Search for the cell housing the specified text and yield its (X, Y) center coordinate. 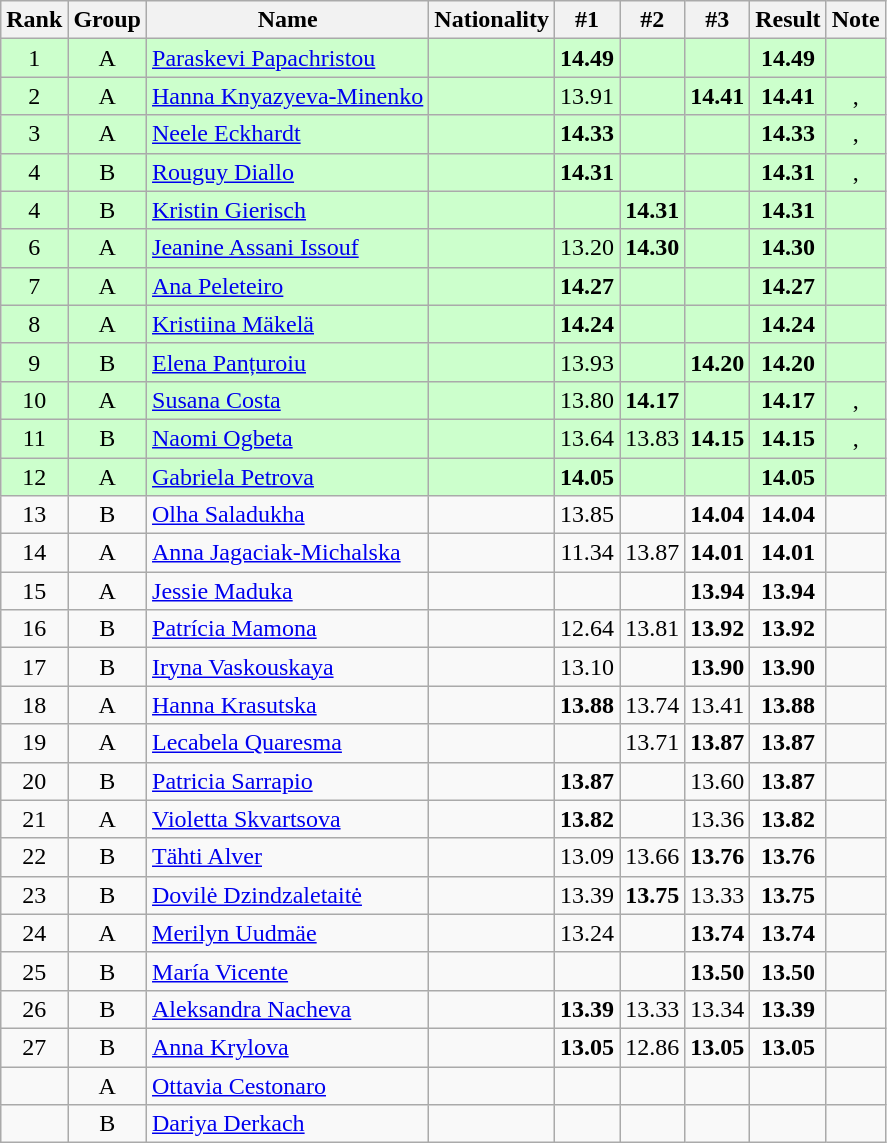
Result (788, 20)
13.81 (652, 629)
Merilyn Uudmäe (288, 933)
Gabriela Petrova (288, 477)
16 (34, 629)
27 (34, 1047)
#1 (588, 20)
Name (288, 20)
Hanna Krasutska (288, 705)
Jeanine Assani Issouf (288, 248)
13.83 (652, 438)
11 (34, 438)
Group (108, 20)
21 (34, 819)
13.80 (588, 400)
13.93 (588, 362)
Iryna Vaskouskaya (288, 667)
13.34 (718, 1009)
Ottavia Cestonaro (288, 1085)
#2 (652, 20)
Nationality (492, 20)
Violetta Skvartsova (288, 819)
11.34 (588, 553)
Rank (34, 20)
13.60 (718, 781)
13.10 (588, 667)
24 (34, 933)
Hanna Knyazyeva-Minenko (288, 96)
25 (34, 971)
Jessie Maduka (288, 591)
Ana Peleteiro (288, 286)
#3 (718, 20)
Dariya Derkach (288, 1124)
2 (34, 96)
Tähti Alver (288, 857)
18 (34, 705)
23 (34, 895)
Anna Krylova (288, 1047)
Anna Jagaciak-Michalska (288, 553)
Patrícia Mamona (288, 629)
13.85 (588, 515)
9 (34, 362)
Aleksandra Nacheva (288, 1009)
13.09 (588, 857)
Paraskevi Papachristou (288, 58)
13.24 (588, 933)
María Vicente (288, 971)
12 (34, 477)
Olha Saladukha (288, 515)
Note (856, 20)
13 (34, 515)
12.86 (652, 1047)
8 (34, 324)
Patricia Sarrapio (288, 781)
1 (34, 58)
13.71 (652, 743)
13.66 (652, 857)
19 (34, 743)
Kristin Gierisch (288, 210)
13.36 (718, 819)
13.20 (588, 248)
20 (34, 781)
13.41 (718, 705)
Kristiina Mäkelä (288, 324)
13.91 (588, 96)
26 (34, 1009)
17 (34, 667)
7 (34, 286)
12.64 (588, 629)
Elena Panțuroiu (288, 362)
3 (34, 134)
Naomi Ogbeta (288, 438)
22 (34, 857)
Lecabela Quaresma (288, 743)
Susana Costa (288, 400)
10 (34, 400)
Neele Eckhardt (288, 134)
14 (34, 553)
13.64 (588, 438)
Rouguy Diallo (288, 172)
Dovilė Dzindzaletaitė (288, 895)
6 (34, 248)
15 (34, 591)
